Determine the [X, Y] coordinate at the center of the cell enclosing the given text.  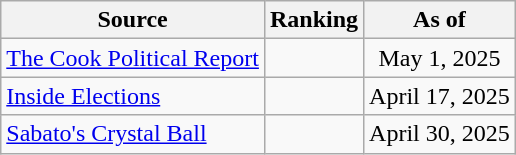
Source [133, 20]
Sabato's Crystal Ball [133, 134]
Inside Elections [133, 96]
Ranking [314, 20]
May 1, 2025 [440, 58]
The Cook Political Report [133, 58]
April 17, 2025 [440, 96]
As of [440, 20]
April 30, 2025 [440, 134]
